Provide the [x, y] coordinate of the cell's center where the given text is located.  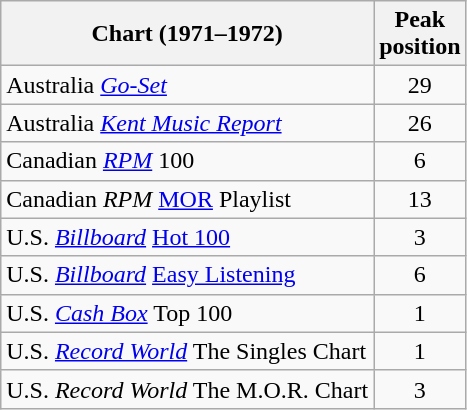
U.S. Cash Box Top 100 [188, 313]
U.S. Record World The Singles Chart [188, 351]
29 [420, 85]
26 [420, 123]
Canadian RPM MOR Playlist [188, 199]
13 [420, 199]
Peakposition [420, 34]
Chart (1971–1972) [188, 34]
Canadian RPM 100 [188, 161]
U.S. Record World The M.O.R. Chart [188, 389]
U.S. Billboard Easy Listening [188, 275]
Australia Kent Music Report [188, 123]
Australia Go-Set [188, 85]
U.S. Billboard Hot 100 [188, 237]
